Output the (X, Y) coordinate of the center of the cell containing the given text.  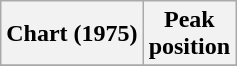
Peakposition (189, 34)
Chart (1975) (72, 34)
